Output the (X, Y) coordinate of the center of the cell containing the given text.  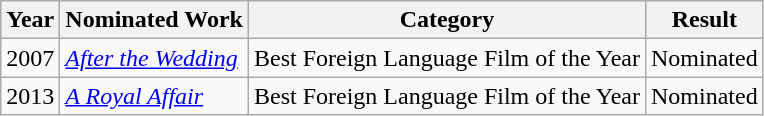
After the Wedding (154, 58)
A Royal Affair (154, 96)
2013 (30, 96)
Category (446, 20)
Nominated Work (154, 20)
2007 (30, 58)
Result (704, 20)
Year (30, 20)
